Return the [X, Y] coordinate for the center point of the cell that contains the specified text.  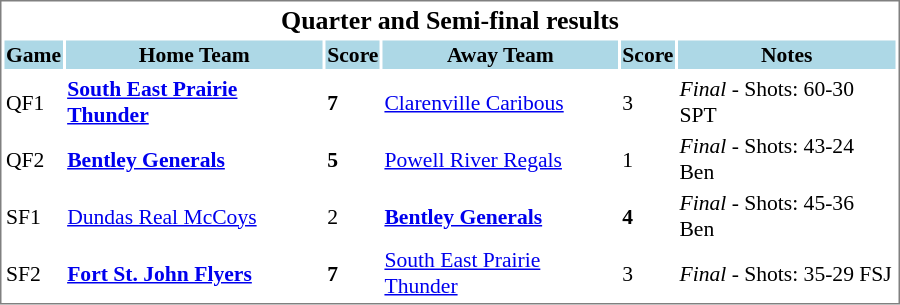
Notes [787, 54]
Game [33, 54]
Final - Shots: 45-36 Ben [787, 216]
SF2 [33, 273]
Final - Shots: 35-29 FSJ [787, 273]
SF1 [33, 216]
Dundas Real McCoys [194, 216]
QF2 [33, 159]
Fort St. John Flyers [194, 273]
Powell River Regals [500, 159]
1 [648, 159]
4 [648, 216]
QF1 [33, 102]
Final - Shots: 43-24 Ben [787, 159]
Clarenville Caribous [500, 102]
5 [353, 159]
Home Team [194, 54]
Final - Shots: 60-30 SPT [787, 102]
Quarter and Semi-final results [450, 20]
Away Team [500, 54]
2 [353, 216]
